Detect which cell encompasses the target text, then output its [x, y] center coordinate. 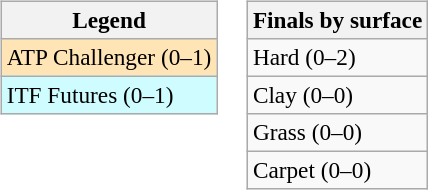
Grass (0–0) [337, 133]
Clay (0–0) [337, 95]
Finals by surface [337, 20]
Legend [108, 20]
ATP Challenger (0–1) [108, 57]
Carpet (0–0) [337, 171]
ITF Futures (0–1) [108, 95]
Hard (0–2) [337, 57]
